Search for the cell housing the specified text and yield its [X, Y] center coordinate. 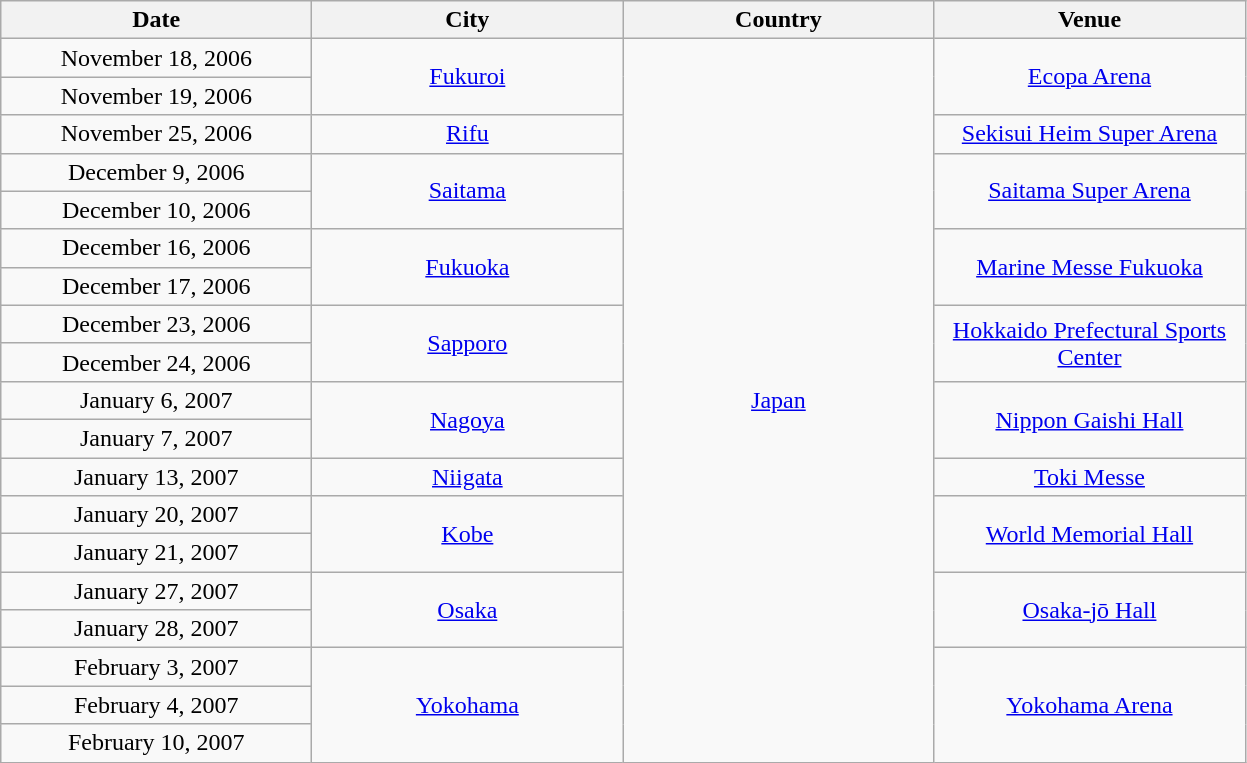
City [468, 20]
Osaka-jō Hall [1090, 610]
Hokkaido Prefectural Sports Center [1090, 343]
Yokohama [468, 705]
Yokohama Arena [1090, 705]
Venue [1090, 20]
January 7, 2007 [156, 438]
Marine Messe Fukuoka [1090, 267]
Japan [778, 400]
January 21, 2007 [156, 553]
November 25, 2006 [156, 134]
Rifu [468, 134]
January 28, 2007 [156, 629]
February 3, 2007 [156, 667]
January 13, 2007 [156, 477]
January 20, 2007 [156, 515]
Saitama Super Arena [1090, 191]
February 10, 2007 [156, 743]
Fukuoka [468, 267]
Niigata [468, 477]
Osaka [468, 610]
November 18, 2006 [156, 58]
Ecopa Arena [1090, 77]
January 6, 2007 [156, 400]
Toki Messe [1090, 477]
December 24, 2006 [156, 362]
December 16, 2006 [156, 248]
Nagoya [468, 419]
December 23, 2006 [156, 324]
December 10, 2006 [156, 210]
Country [778, 20]
Sekisui Heim Super Arena [1090, 134]
December 17, 2006 [156, 286]
Nippon Gaishi Hall [1090, 419]
January 27, 2007 [156, 591]
Date [156, 20]
World Memorial Hall [1090, 534]
November 19, 2006 [156, 96]
Saitama [468, 191]
Sapporo [468, 343]
Kobe [468, 534]
December 9, 2006 [156, 172]
Fukuroi [468, 77]
February 4, 2007 [156, 705]
